Locate the cell with the specified text and output its (X, Y) center coordinate. 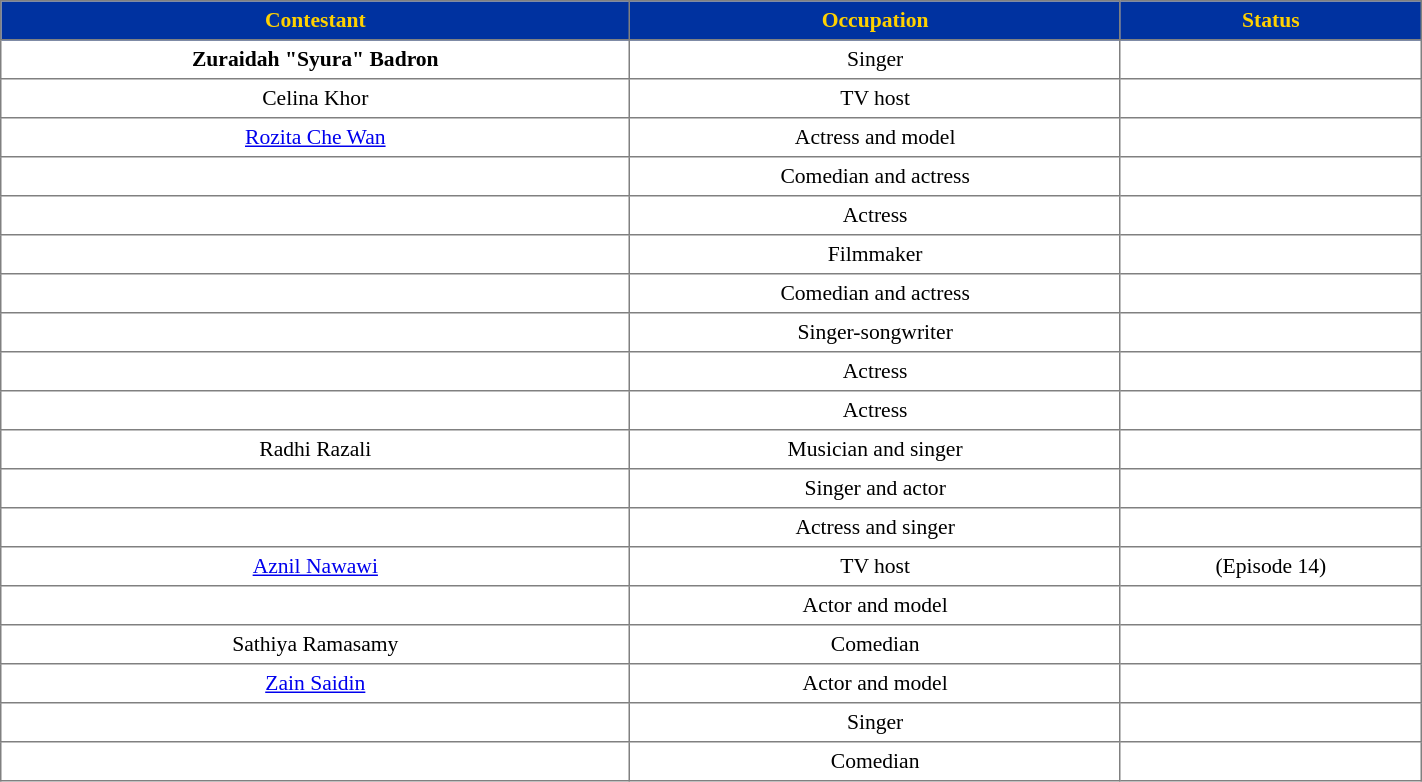
Singer and actor (876, 488)
Filmmaker (876, 254)
Actress and singer (876, 528)
(Episode 14) (1270, 566)
Actress and model (876, 138)
Zuraidah "Syura" Badron (316, 60)
Celina Khor (316, 98)
Musician and singer (876, 450)
Rozita Che Wan (316, 138)
Sathiya Ramasamy (316, 644)
Aznil Nawawi (316, 566)
Occupation (876, 20)
Status (1270, 20)
Contestant (316, 20)
Singer-songwriter (876, 332)
Zain Saidin (316, 684)
Radhi Razali (316, 450)
